Return (X, Y) of the center of cell containing provided text 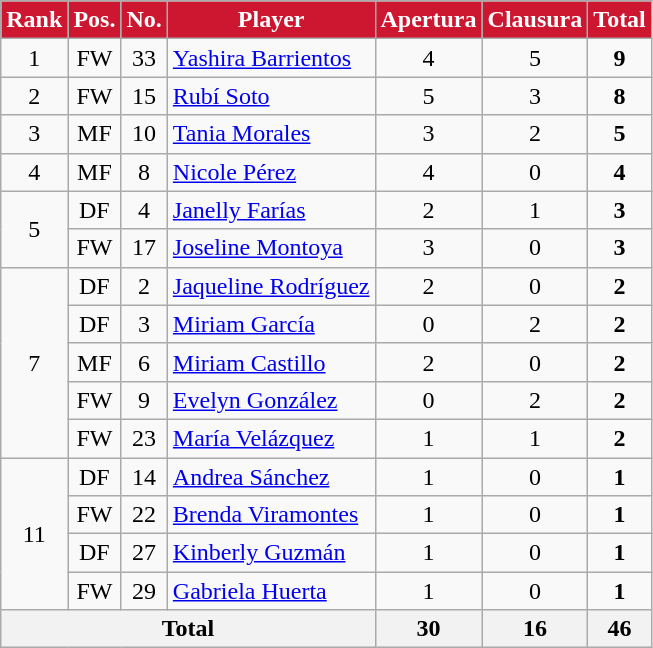
22 (144, 515)
Miriam García (271, 324)
No. (144, 20)
29 (144, 591)
33 (144, 58)
27 (144, 553)
6 (144, 362)
46 (620, 629)
15 (144, 96)
Brenda Viramontes (271, 515)
Jaqueline Rodríguez (271, 286)
30 (428, 629)
14 (144, 477)
Andrea Sánchez (271, 477)
11 (34, 534)
16 (535, 629)
Rank (34, 20)
Yashira Barrientos (271, 58)
Nicole Pérez (271, 172)
Joseline Montoya (271, 248)
17 (144, 248)
Apertura (428, 20)
10 (144, 134)
7 (34, 362)
Player (271, 20)
Evelyn González (271, 400)
Janelly Farías (271, 210)
Kinberly Guzmán (271, 553)
María Velázquez (271, 438)
Pos. (94, 20)
Gabriela Huerta (271, 591)
23 (144, 438)
Rubí Soto (271, 96)
Miriam Castillo (271, 362)
Clausura (535, 20)
Tania Morales (271, 134)
